Return the [X, Y] coordinate for the center point of the cell that contains the specified text.  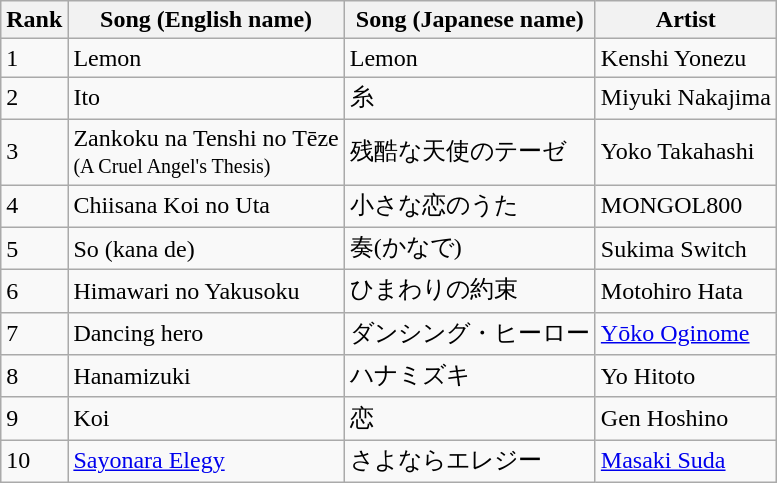
Ito [206, 98]
6 [34, 292]
Sukima Switch [686, 248]
残酷な天使のテーゼ [470, 152]
Gen Hoshino [686, 418]
Rank [34, 20]
Song (Japanese name) [470, 20]
Himawari no Yakusoku [206, 292]
Sayonara Elegy [206, 462]
Zankoku na Tenshi no Tēze (A Cruel Angel's Thesis) [206, 152]
Chiisana Koi no Uta [206, 206]
8 [34, 376]
ひまわりの約束 [470, 292]
Miyuki Nakajima [686, 98]
4 [34, 206]
Yōko Oginome [686, 334]
9 [34, 418]
So (kana de) [206, 248]
10 [34, 462]
Kenshi Yonezu [686, 58]
Dancing hero [206, 334]
1 [34, 58]
小さな恋のうた [470, 206]
5 [34, 248]
Motohiro Hata [686, 292]
3 [34, 152]
MONGOL800 [686, 206]
7 [34, 334]
Artist [686, 20]
Masaki Suda [686, 462]
Yoko Takahashi [686, 152]
Yo Hitoto [686, 376]
Koi [206, 418]
恋 [470, 418]
ハナミズキ [470, 376]
Hanamizuki [206, 376]
奏(かなで) [470, 248]
Song (English name) [206, 20]
さよならエレジー [470, 462]
2 [34, 98]
ダンシング・ヒーロー [470, 334]
糸 [470, 98]
